Detect which cell encompasses the target text, then output its [X, Y] center coordinate. 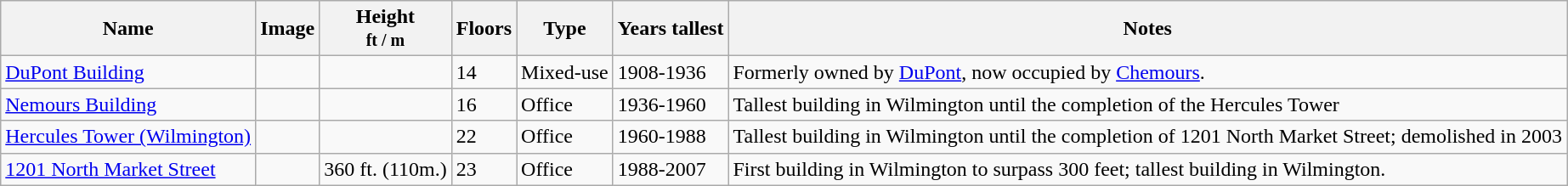
Notes [1147, 29]
Formerly owned by DuPont, now occupied by Chemours. [1147, 72]
Mixed-use [565, 72]
DuPont Building [128, 72]
Years tallest [671, 29]
Name [128, 29]
Type [565, 29]
Image [287, 29]
Hercules Tower (Wilmington) [128, 137]
Tallest building in Wilmington until the completion of the Hercules Tower [1147, 104]
Floors [484, 29]
1936-1960 [671, 104]
1908-1936 [671, 72]
23 [484, 169]
14 [484, 72]
360 ft. (110m.) [386, 169]
22 [484, 137]
First building in Wilmington to surpass 300 feet; tallest building in Wilmington. [1147, 169]
1988-2007 [671, 169]
1960-1988 [671, 137]
Nemours Building [128, 104]
Heightft / m [386, 29]
Tallest building in Wilmington until the completion of 1201 North Market Street; demolished in 2003 [1147, 137]
16 [484, 104]
1201 North Market Street [128, 169]
